Identify which cell holds the provided text, then report its (X, Y) central coordinate. 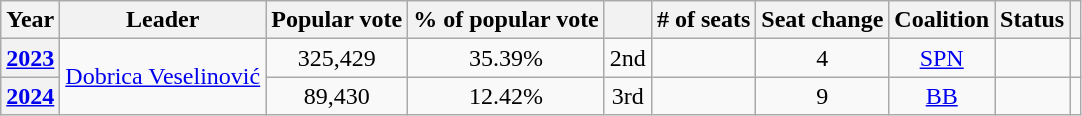
2024 (30, 96)
3rd (628, 96)
35.39% (506, 58)
Coalition (942, 20)
4 (822, 58)
12.42% (506, 96)
BB (942, 96)
Seat change (822, 20)
89,430 (337, 96)
Status (1032, 20)
% of popular vote (506, 20)
Popular vote (337, 20)
2nd (628, 58)
9 (822, 96)
325,429 (337, 58)
# of seats (703, 20)
Dobrica Veselinović (163, 77)
Leader (163, 20)
Year (30, 20)
2023 (30, 58)
SPN (942, 58)
